Return the [x, y] coordinate for the center point of the cell that contains the specified text.  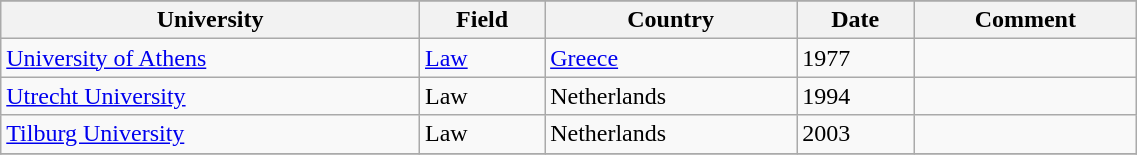
Date [856, 20]
Comment [1026, 20]
1994 [856, 96]
Tilburg University [210, 134]
2003 [856, 134]
University of Athens [210, 58]
Field [482, 20]
Greece [671, 58]
1977 [856, 58]
University [210, 20]
Utrecht University [210, 96]
Country [671, 20]
